Extract the (X, Y) coordinate from the center of the cell holding the provided text.  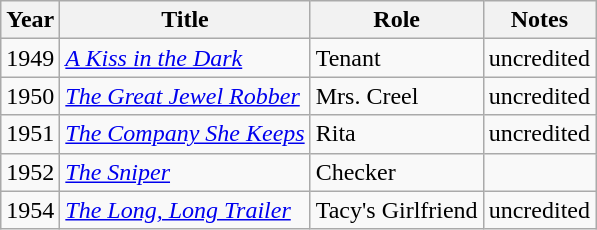
Checker (396, 172)
The Long, Long Trailer (185, 210)
Tacy's Girlfriend (396, 210)
The Company She Keeps (185, 134)
The Sniper (185, 172)
1952 (30, 172)
The Great Jewel Robber (185, 96)
Rita (396, 134)
1954 (30, 210)
Mrs. Creel (396, 96)
1950 (30, 96)
Year (30, 20)
1949 (30, 58)
Tenant (396, 58)
Title (185, 20)
1951 (30, 134)
Role (396, 20)
A Kiss in the Dark (185, 58)
Notes (539, 20)
